Scan for the cell matching the given text and deliver its (x, y) coordinate at center. 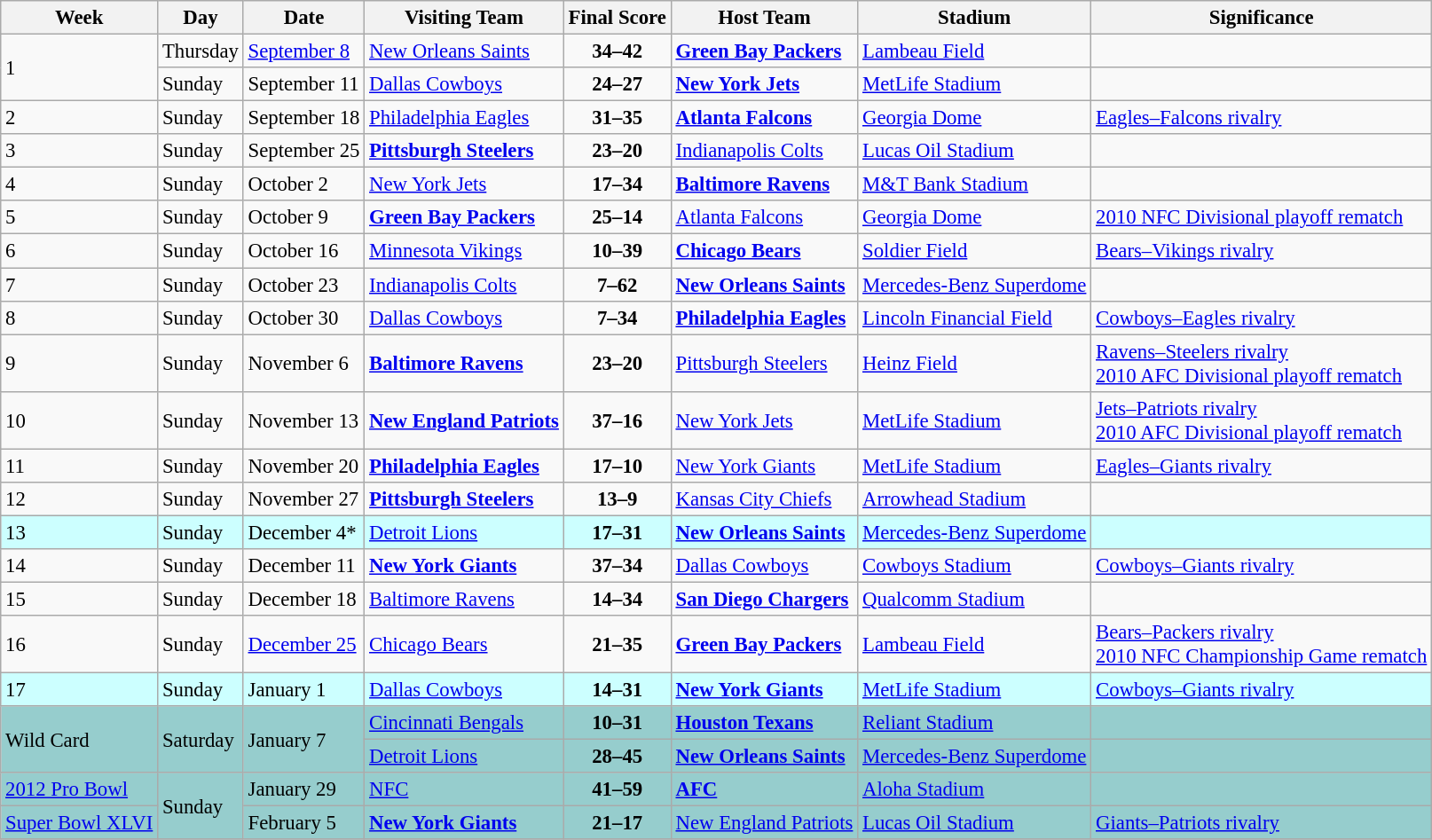
14 (80, 566)
NFC (465, 789)
San Diego Chargers (765, 599)
Houston Texans (765, 723)
Soldier Field (974, 251)
7 (80, 285)
October 16 (303, 251)
January 1 (303, 690)
28–45 (618, 757)
21–35 (618, 644)
Bears–Packers rivalry2010 NFC Championship Game rematch (1262, 644)
Arrowhead Stadium (974, 499)
Host Team (765, 18)
Visiting Team (465, 18)
September 25 (303, 151)
October 9 (303, 217)
Significance (1262, 18)
December 18 (303, 599)
15 (80, 599)
2012 Pro Bowl (80, 789)
Ravens–Steelers rivalry2010 AFC Divisional playoff rematch (1262, 364)
21–17 (618, 823)
14–31 (618, 690)
Qualcomm Stadium (974, 599)
25–14 (618, 217)
September 8 (303, 51)
Saturday (201, 740)
December 11 (303, 566)
37–34 (618, 566)
9 (80, 364)
November 20 (303, 466)
Thursday (201, 51)
Reliant Stadium (974, 723)
October 2 (303, 184)
Cowboys Stadium (974, 566)
3 (80, 151)
Eagles–Giants rivalry (1262, 466)
34–42 (618, 51)
Super Bowl XLVI (80, 823)
M&T Bank Stadium (974, 184)
AFC (765, 789)
17–31 (618, 532)
41–59 (618, 789)
17–10 (618, 466)
Week (80, 18)
Minnesota Vikings (465, 251)
37–16 (618, 420)
10–39 (618, 251)
Cincinnati Bengals (465, 723)
Bears–Vikings rivalry (1262, 251)
December 4* (303, 532)
February 5 (303, 823)
Lincoln Financial Field (974, 318)
12 (80, 499)
6 (80, 251)
Giants–Patriots rivalry (1262, 823)
4 (80, 184)
5 (80, 217)
Cowboys–Eagles rivalry (1262, 318)
7–34 (618, 318)
7–62 (618, 285)
Date (303, 18)
October 30 (303, 318)
December 25 (303, 644)
Kansas City Chiefs (765, 499)
13–9 (618, 499)
Eagles–Falcons rivalry (1262, 118)
Wild Card (80, 740)
31–35 (618, 118)
Day (201, 18)
January 7 (303, 740)
11 (80, 466)
17 (80, 690)
17–34 (618, 184)
Stadium (974, 18)
September 18 (303, 118)
Jets–Patriots rivalry2010 AFC Divisional playoff rematch (1262, 420)
8 (80, 318)
November 6 (303, 364)
January 29 (303, 789)
16 (80, 644)
2 (80, 118)
Heinz Field (974, 364)
10 (80, 420)
Aloha Stadium (974, 789)
10–31 (618, 723)
24–27 (618, 84)
14–34 (618, 599)
Final Score (618, 18)
2010 NFC Divisional playoff rematch (1262, 217)
September 11 (303, 84)
October 23 (303, 285)
November 27 (303, 499)
13 (80, 532)
November 13 (303, 420)
1 (80, 67)
